Find where the given text appears and provide that cell's center as (x, y) coordinate. 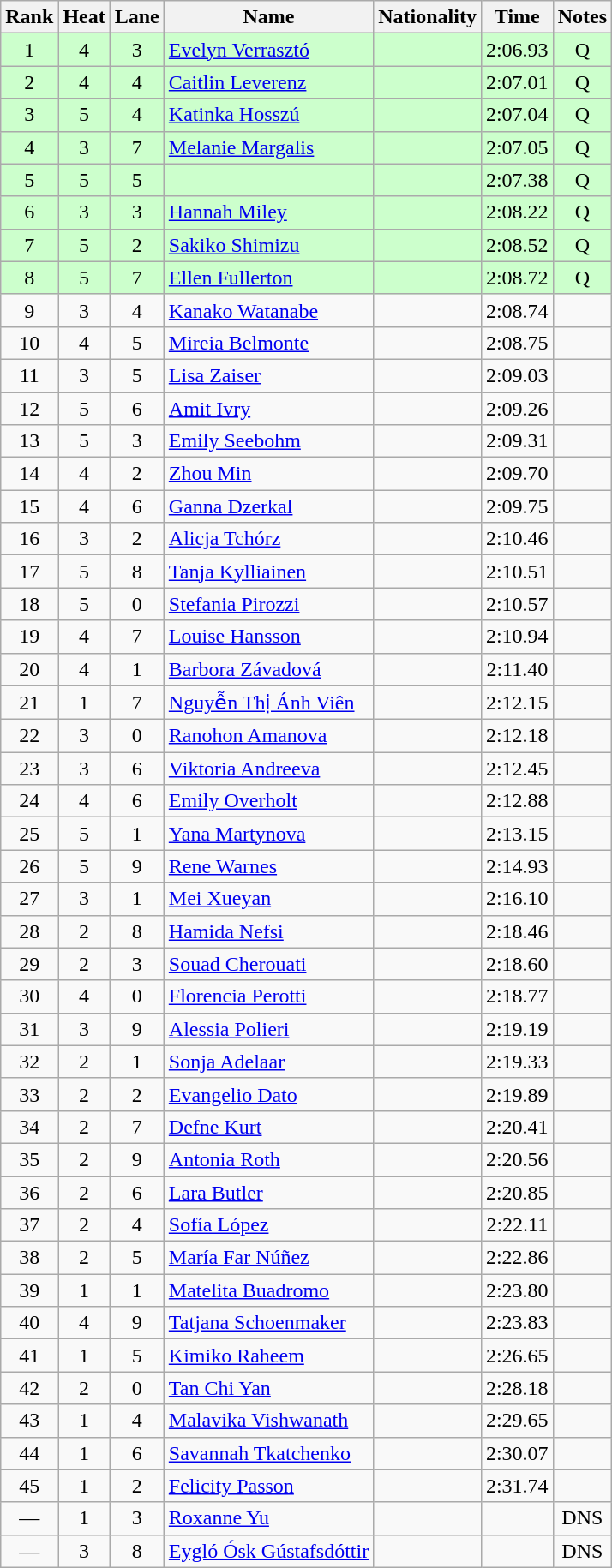
Louise Hansson (268, 637)
Felicity Passon (268, 1486)
Rank (29, 17)
2:08.52 (517, 245)
32 (29, 1062)
2:18.46 (517, 931)
2:30.07 (517, 1453)
33 (29, 1094)
Rene Warnes (268, 866)
37 (29, 1225)
2:12.18 (517, 736)
Antonia Roth (268, 1159)
2:10.46 (517, 539)
2:19.33 (517, 1062)
Tatjana Schoenmaker (268, 1323)
21 (29, 703)
Eygló Ósk Gústafsdóttir (268, 1551)
2:09.03 (517, 375)
Savannah Tkatchenko (268, 1453)
35 (29, 1159)
22 (29, 736)
Lara Butler (268, 1192)
María Far Núñez (268, 1258)
Time (517, 17)
2:10.94 (517, 637)
24 (29, 801)
10 (29, 343)
Malavika Vishwanath (268, 1421)
2:18.60 (517, 964)
2:16.10 (517, 899)
Barbora Závadová (268, 669)
Hannah Miley (268, 212)
2:12.15 (517, 703)
2:09.31 (517, 441)
Stefania Pirozzi (268, 604)
2:26.65 (517, 1356)
Evelyn Verrasztó (268, 50)
2:10.57 (517, 604)
Matelita Buadromo (268, 1290)
2:09.26 (517, 409)
2:14.93 (517, 866)
Florencia Perotti (268, 996)
Hamida Nefsi (268, 931)
Emily Overholt (268, 801)
25 (29, 834)
45 (29, 1486)
2:07.04 (517, 115)
18 (29, 604)
2:22.86 (517, 1258)
Nationality (428, 17)
30 (29, 996)
2:28.18 (517, 1388)
Sakiko Shimizu (268, 245)
Katinka Hosszú (268, 115)
Melanie Margalis (268, 147)
Evangelio Dato (268, 1094)
Kanako Watanabe (268, 310)
2:08.72 (517, 278)
2:07.38 (517, 180)
Emily Seebohm (268, 441)
2:12.88 (517, 801)
Souad Cherouati (268, 964)
Ranohon Amanova (268, 736)
43 (29, 1421)
34 (29, 1127)
44 (29, 1453)
12 (29, 409)
38 (29, 1258)
2:07.05 (517, 147)
2:31.74 (517, 1486)
Sonja Adelaar (268, 1062)
17 (29, 572)
2:22.11 (517, 1225)
2:23.80 (517, 1290)
2:07.01 (517, 82)
2:11.40 (517, 669)
2:18.77 (517, 996)
Yana Martynova (268, 834)
28 (29, 931)
Notes (582, 17)
Alessia Polieri (268, 1029)
2:08.22 (517, 212)
Tan Chi Yan (268, 1388)
Mei Xueyan (268, 899)
19 (29, 637)
Mireia Belmonte (268, 343)
2:23.83 (517, 1323)
Alicja Tchórz (268, 539)
2:09.75 (517, 506)
2:20.56 (517, 1159)
36 (29, 1192)
15 (29, 506)
Lisa Zaiser (268, 375)
2:19.19 (517, 1029)
Roxanne Yu (268, 1518)
2:29.65 (517, 1421)
2:20.85 (517, 1192)
40 (29, 1323)
Name (268, 17)
2:13.15 (517, 834)
2:08.74 (517, 310)
Ganna Dzerkal (268, 506)
Lane (137, 17)
42 (29, 1388)
Nguyễn Thị Ánh Viên (268, 703)
39 (29, 1290)
20 (29, 669)
Kimiko Raheem (268, 1356)
2:08.75 (517, 343)
31 (29, 1029)
2:06.93 (517, 50)
Caitlin Leverenz (268, 82)
26 (29, 866)
2:09.70 (517, 474)
13 (29, 441)
2:19.89 (517, 1094)
41 (29, 1356)
14 (29, 474)
Heat (84, 17)
Defne Kurt (268, 1127)
2:20.41 (517, 1127)
29 (29, 964)
Zhou Min (268, 474)
11 (29, 375)
2:10.51 (517, 572)
23 (29, 769)
27 (29, 899)
16 (29, 539)
Viktoria Andreeva (268, 769)
Sofía López (268, 1225)
Amit Ivry (268, 409)
Ellen Fullerton (268, 278)
2:12.45 (517, 769)
Tanja Kylliainen (268, 572)
